Determine the [X, Y] coordinate at the center of the cell enclosing the given text.  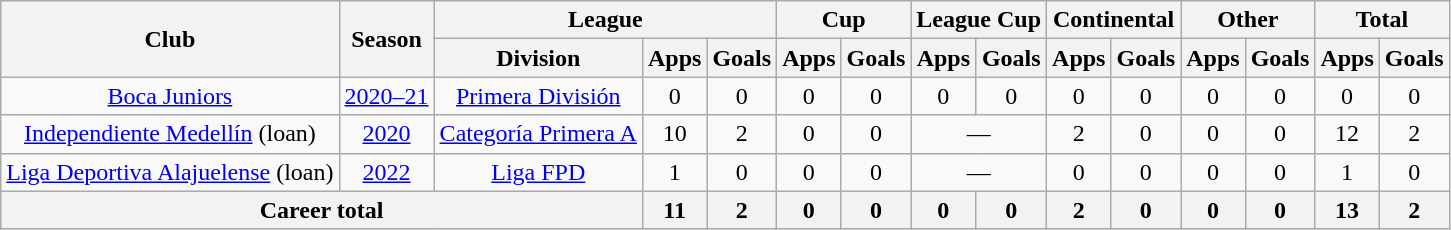
10 [674, 134]
Continental [1114, 20]
2020–21 [386, 96]
Categoría Primera A [538, 134]
Liga FPD [538, 172]
Other [1248, 20]
2020 [386, 134]
2022 [386, 172]
League Cup [979, 20]
Club [170, 39]
Liga Deportiva Alajuelense (loan) [170, 172]
12 [1347, 134]
Cup [844, 20]
Total [1382, 20]
Primera División [538, 96]
Boca Juniors [170, 96]
Career total [322, 210]
13 [1347, 210]
League [606, 20]
Independiente Medellín (loan) [170, 134]
11 [674, 210]
Division [538, 58]
Season [386, 39]
